Return (X, Y) of the center of cell containing provided text 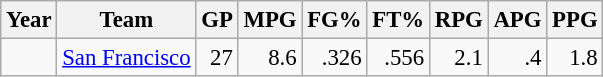
PPG (575, 20)
8.6 (270, 58)
27 (217, 58)
FT% (398, 20)
APG (518, 20)
2.1 (458, 58)
Year (29, 20)
.556 (398, 58)
Team (126, 20)
MPG (270, 20)
RPG (458, 20)
GP (217, 20)
San Francisco (126, 58)
.4 (518, 58)
FG% (334, 20)
.326 (334, 58)
1.8 (575, 58)
